Provide the (x, y) coordinate of the cell's center where the given text is located.  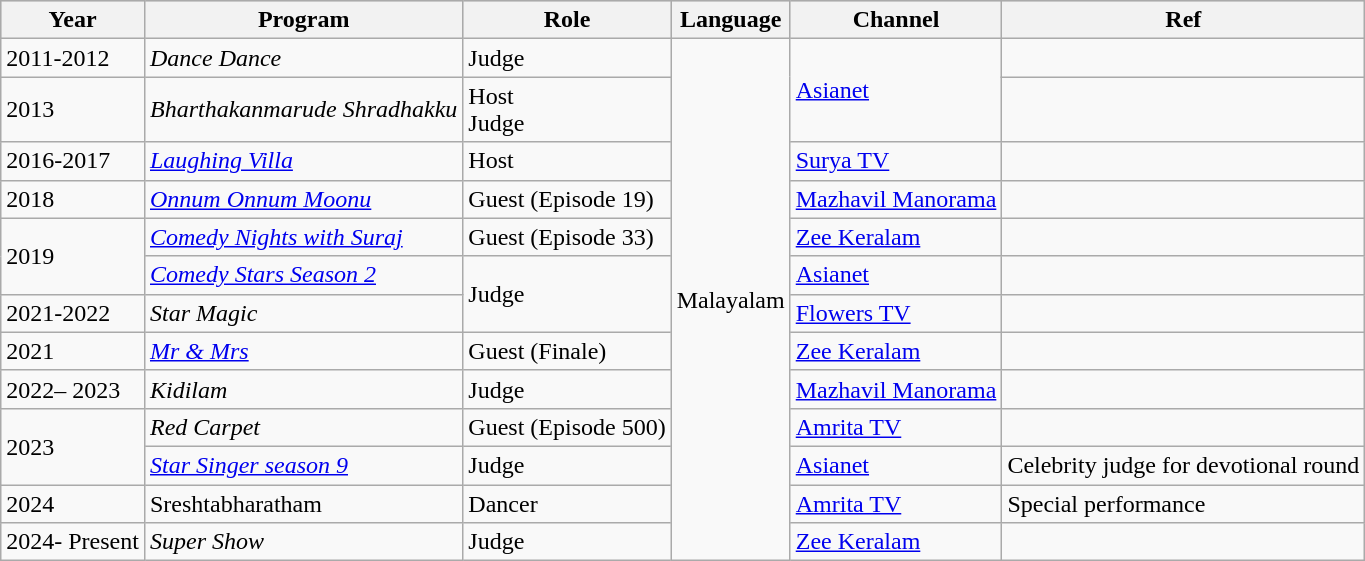
Laughing Villa (303, 161)
2024- Present (73, 542)
Guest (Finale) (567, 351)
Surya TV (896, 161)
Onnum Onnum Moonu (303, 199)
Guest (Episode 500) (567, 427)
Guest (Episode 19) (567, 199)
2018 (73, 199)
Flowers TV (896, 313)
Host (567, 161)
2016-2017 (73, 161)
Star Magic (303, 313)
2011-2012 (73, 58)
Bharthakanmarude Shradhakku (303, 110)
Language (730, 20)
Role (567, 20)
Dancer (567, 503)
Comedy Nights with Suraj (303, 237)
Year (73, 20)
2019 (73, 256)
2022– 2023 (73, 389)
Red Carpet (303, 427)
2021-2022 (73, 313)
Guest (Episode 33) (567, 237)
Special performance (1184, 503)
Comedy Stars Season 2 (303, 275)
Channel (896, 20)
2024 (73, 503)
Dance Dance (303, 58)
Super Show (303, 542)
Celebrity judge for devotional round (1184, 465)
Program (303, 20)
Ref (1184, 20)
Star Singer season 9 (303, 465)
Sreshtabharatham (303, 503)
Malayalam (730, 300)
2021 (73, 351)
2023 (73, 446)
Kidilam (303, 389)
2013 (73, 110)
HostJudge (567, 110)
Mr & Mrs (303, 351)
